Find where the given text appears and provide that cell's center as (x, y) coordinate. 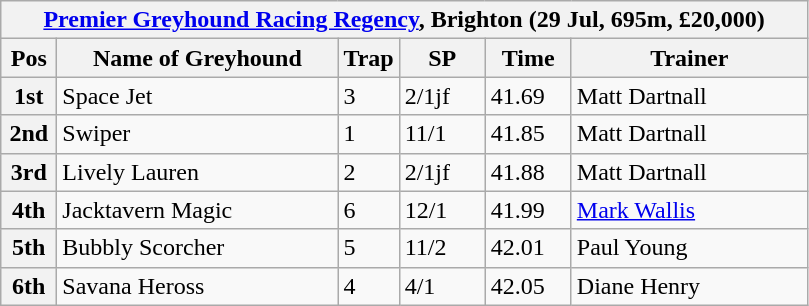
2 (368, 172)
3 (368, 96)
Jacktavern Magic (198, 210)
12/1 (442, 210)
Time (528, 58)
Premier Greyhound Racing Regency, Brighton (29 Jul, 695m, £20,000) (404, 20)
42.05 (528, 286)
5th (29, 248)
4/1 (442, 286)
4th (29, 210)
2nd (29, 134)
Space Jet (198, 96)
Paul Young (689, 248)
1st (29, 96)
Pos (29, 58)
5 (368, 248)
1 (368, 134)
SP (442, 58)
Name of Greyhound (198, 58)
41.99 (528, 210)
41.88 (528, 172)
3rd (29, 172)
Savana Heross (198, 286)
Diane Henry (689, 286)
Trainer (689, 58)
6 (368, 210)
Bubbly Scorcher (198, 248)
Swiper (198, 134)
4 (368, 286)
Mark Wallis (689, 210)
Lively Lauren (198, 172)
41.85 (528, 134)
11/1 (442, 134)
11/2 (442, 248)
42.01 (528, 248)
41.69 (528, 96)
6th (29, 286)
Trap (368, 58)
